For the text-containing cell, return its midpoint in [x, y] coordinate format. 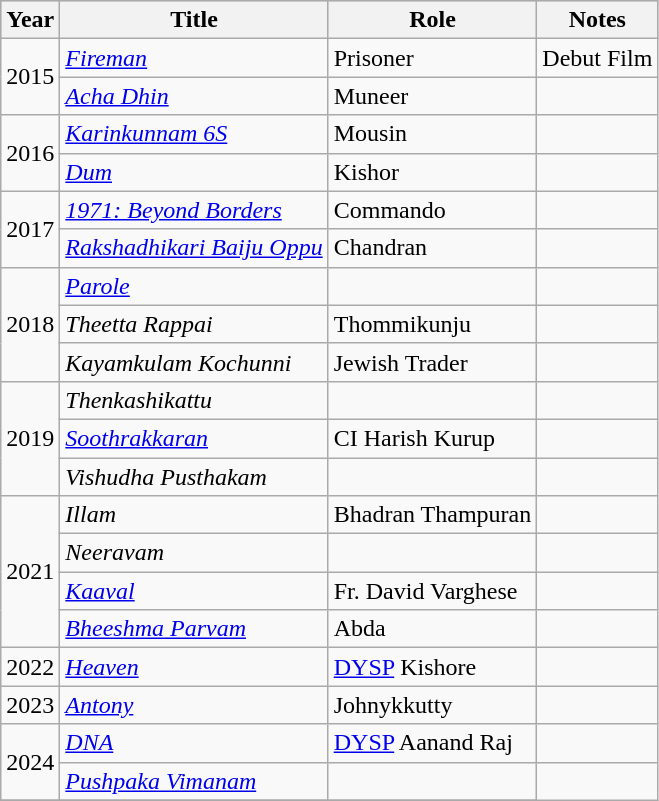
Kishor [432, 172]
2021 [30, 572]
Title [194, 20]
Debut Film [598, 58]
Theetta Rappai [194, 324]
Acha Dhin [194, 96]
Parole [194, 286]
Abda [432, 629]
Illam [194, 515]
Rakshadhikari Baiju Oppu [194, 248]
Bhadran Thampuran [432, 515]
Fireman [194, 58]
DNA [194, 743]
1971: Beyond Borders [194, 210]
2019 [30, 438]
Heaven [194, 667]
2023 [30, 705]
DYSP Kishore [432, 667]
Muneer [432, 96]
CI Harish Kurup [432, 438]
Thommikunju [432, 324]
Neeravam [194, 553]
DYSP Aanand Raj [432, 743]
Antony [194, 705]
Bheeshma Parvam [194, 629]
Johnykkutty [432, 705]
Pushpaka Vimanam [194, 781]
2016 [30, 153]
Role [432, 20]
Fr. David Varghese [432, 591]
Vishudha Pusthakam [194, 477]
2018 [30, 324]
2024 [30, 762]
Mousin [432, 134]
Notes [598, 20]
Karinkunnam 6S [194, 134]
Commando [432, 210]
2015 [30, 77]
Soothrakkaran [194, 438]
Kaaval [194, 591]
2022 [30, 667]
2017 [30, 229]
Dum [194, 172]
Jewish Trader [432, 362]
Thenkashikattu [194, 400]
Prisoner [432, 58]
Kayamkulam Kochunni [194, 362]
Chandran [432, 248]
Year [30, 20]
